Identify which cell holds the provided text, then report its (X, Y) central coordinate. 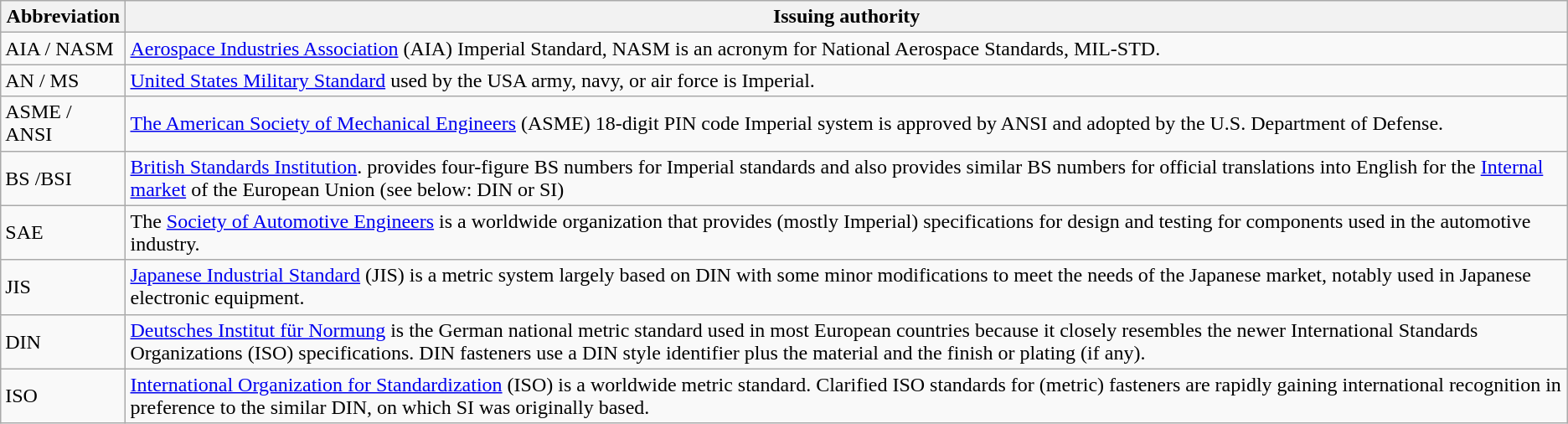
AN / MS (64, 80)
SAE (64, 233)
ISO (64, 396)
Aerospace Industries Association (AIA) Imperial Standard, NASM is an acronym for National Aerospace Standards, MIL-STD. (846, 49)
BS /BSI (64, 178)
DIN (64, 342)
Abbreviation (64, 17)
AIA / NASM (64, 49)
United States Military Standard used by the USA army, navy, or air force is Imperial. (846, 80)
ASME / ANSI (64, 124)
JIS (64, 287)
Issuing authority (846, 17)
